Find where the given text appears and provide that cell's center as (x, y) coordinate. 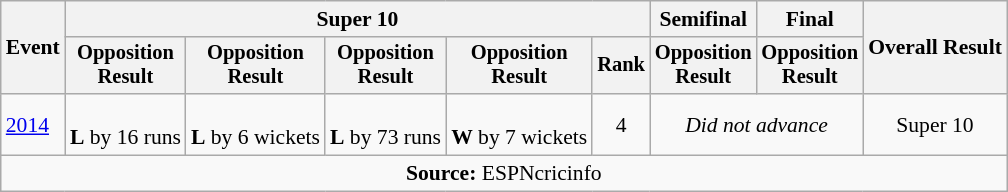
Event (33, 48)
Rank (621, 66)
Source: ESPNcricinfo (504, 174)
L by 73 runs (386, 124)
L by 16 runs (126, 124)
4 (621, 124)
W by 7 wickets (519, 124)
Did not advance (756, 124)
2014 (33, 124)
Overall Result (935, 48)
L by 6 wickets (256, 124)
Final (810, 19)
Semifinal (704, 19)
